Pinpoint the cell where the given text exists, returning its (x, y) midpoint coordinate. 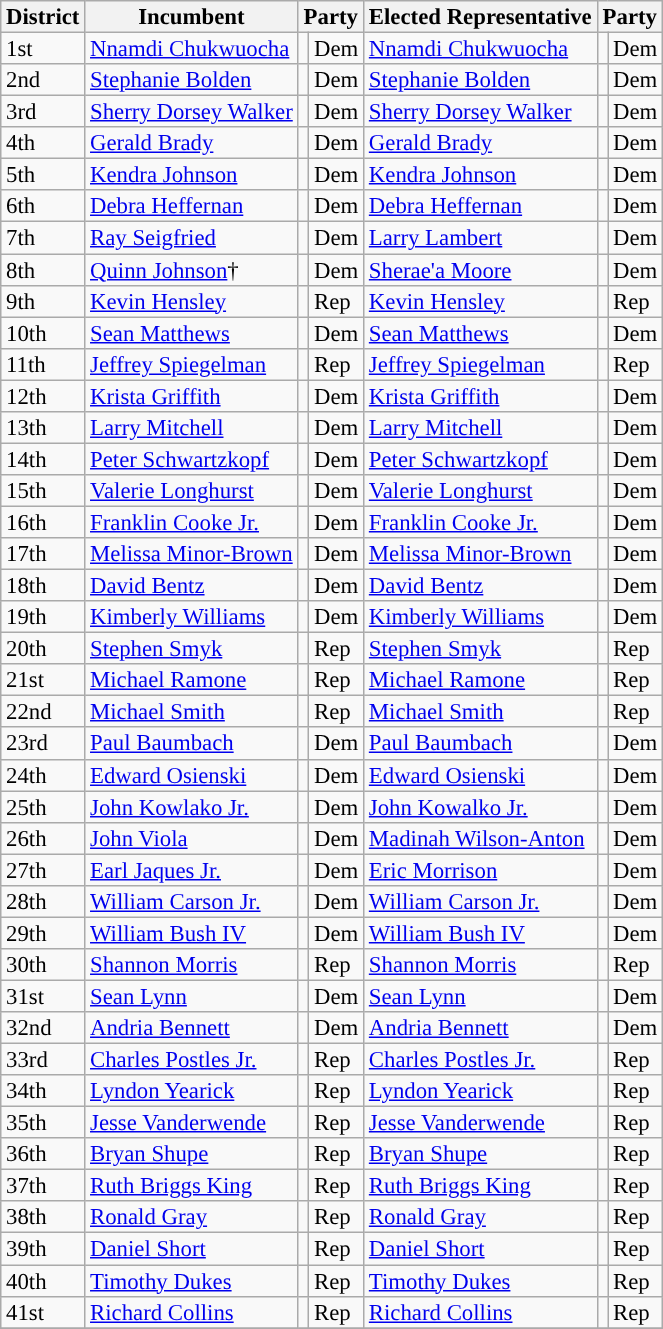
4th (43, 143)
2nd (43, 80)
38th (43, 1218)
3rd (43, 112)
16th (43, 522)
29th (43, 933)
Eric Morrison (481, 870)
36th (43, 1154)
18th (43, 586)
Incumbent (192, 17)
33rd (43, 1060)
9th (43, 301)
Sherae'a Moore (481, 270)
27th (43, 870)
10th (43, 333)
39th (43, 1249)
5th (43, 175)
40th (43, 1281)
13th (43, 428)
Madinah Wilson-Anton (481, 838)
19th (43, 617)
17th (43, 554)
Quinn Johnson† (192, 270)
14th (43, 459)
11th (43, 364)
6th (43, 206)
12th (43, 396)
24th (43, 775)
Earl Jaques Jr. (192, 870)
John Viola (192, 838)
25th (43, 807)
Larry Lambert (481, 238)
22nd (43, 712)
30th (43, 965)
28th (43, 902)
37th (43, 1186)
1st (43, 49)
Elected Representative (481, 17)
8th (43, 270)
26th (43, 838)
7th (43, 238)
District (43, 17)
31st (43, 996)
21st (43, 680)
John Kowalko Jr. (481, 807)
35th (43, 1123)
23rd (43, 744)
John Kowlako Jr. (192, 807)
32nd (43, 1028)
15th (43, 491)
34th (43, 1091)
41st (43, 1312)
Ray Seigfried (192, 238)
20th (43, 649)
